Provide the (x, y) coordinate of the cell's center where the given text is located.  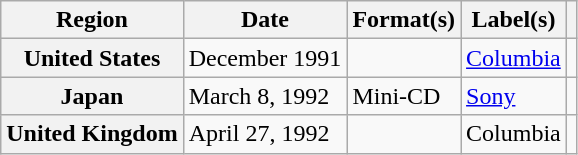
United States (92, 58)
Label(s) (514, 20)
Mini-CD (404, 96)
Format(s) (404, 20)
United Kingdom (92, 134)
April 27, 1992 (265, 134)
March 8, 1992 (265, 96)
Japan (92, 96)
Sony (514, 96)
Region (92, 20)
Date (265, 20)
December 1991 (265, 58)
